Extract the (x, y) coordinate from the center of the cell holding the provided text.  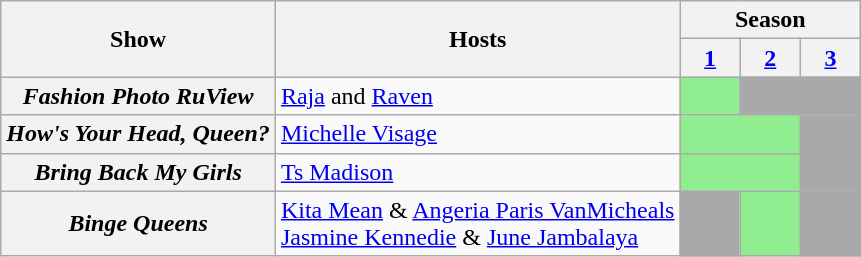
Michelle Visage (478, 134)
3 (830, 58)
Kita Mean & Angeria Paris VanMichealsJasmine Kennedie & June Jambalaya (478, 224)
Season (770, 20)
How's Your Head, Queen? (138, 134)
Hosts (478, 39)
Show (138, 39)
Bring Back My Girls (138, 172)
Fashion Photo RuView (138, 96)
Ts Madison (478, 172)
1 (710, 58)
Binge Queens (138, 224)
Raja and Raven (478, 96)
2 (770, 58)
